Provide the (X, Y) coordinate of the cell's center where the given text is located.  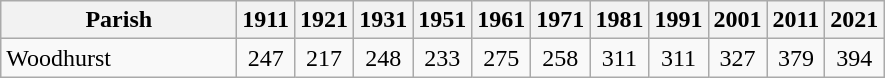
248 (384, 58)
2021 (854, 20)
2011 (796, 20)
327 (738, 58)
1991 (678, 20)
1951 (442, 20)
Parish (119, 20)
1911 (266, 20)
1961 (502, 20)
233 (442, 58)
217 (324, 58)
1971 (560, 20)
379 (796, 58)
2001 (738, 20)
247 (266, 58)
275 (502, 58)
1981 (620, 20)
258 (560, 58)
394 (854, 58)
1921 (324, 20)
Woodhurst (119, 58)
1931 (384, 20)
